Scan for the cell matching the given text and deliver its [x, y] coordinate at center. 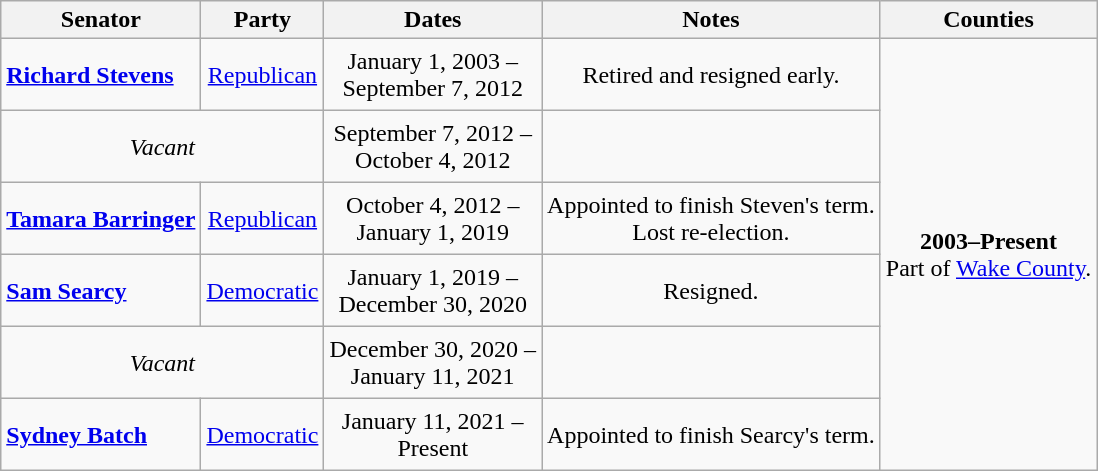
Sydney Batch [101, 435]
Dates [433, 20]
Resigned. [712, 291]
Appointed to finish Steven's term. Lost re-election. [712, 219]
January 11, 2021 – Present [433, 435]
January 1, 2003 – September 7, 2012 [433, 75]
Richard Stevens [101, 75]
January 1, 2019 – December 30, 2020 [433, 291]
October 4, 2012 – January 1, 2019 [433, 219]
Senator [101, 20]
September 7, 2012 – October 4, 2012 [433, 147]
2003–Present Part of Wake County. [988, 255]
December 30, 2020 – January 11, 2021 [433, 363]
Tamara Barringer [101, 219]
Notes [712, 20]
Sam Searcy [101, 291]
Retired and resigned early. [712, 75]
Appointed to finish Searcy's term. [712, 435]
Counties [988, 20]
Party [262, 20]
